Capture the cell that displays the provided text and extract its (X, Y) central coordinate. 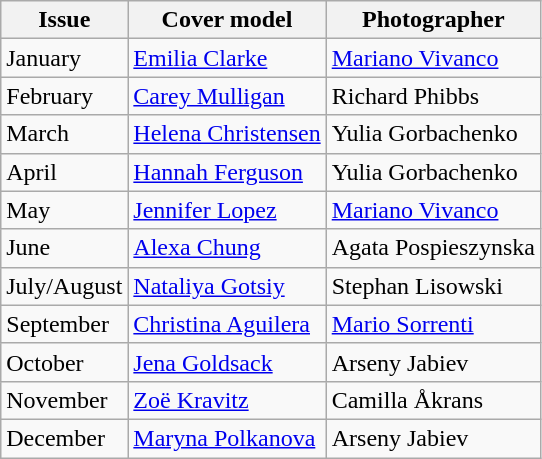
Jena Goldsack (227, 362)
Maryna Polkanova (227, 438)
July/August (64, 286)
Carey Mulligan (227, 96)
Agata Pospieszynska (433, 248)
Stephan Lisowski (433, 286)
Christina Aguilera (227, 324)
Camilla Åkrans (433, 400)
October (64, 362)
June (64, 248)
Emilia Clarke (227, 58)
Alexa Chung (227, 248)
February (64, 96)
Cover model (227, 20)
September (64, 324)
April (64, 172)
Helena Christensen (227, 134)
November (64, 400)
Jennifer Lopez (227, 210)
Photographer (433, 20)
Hannah Ferguson (227, 172)
December (64, 438)
Nataliya Gotsiy (227, 286)
May (64, 210)
Mario Sorrenti (433, 324)
January (64, 58)
Richard Phibbs (433, 96)
March (64, 134)
Issue (64, 20)
Zoë Kravitz (227, 400)
